Extract the [x, y] coordinate from the center of the cell holding the provided text.  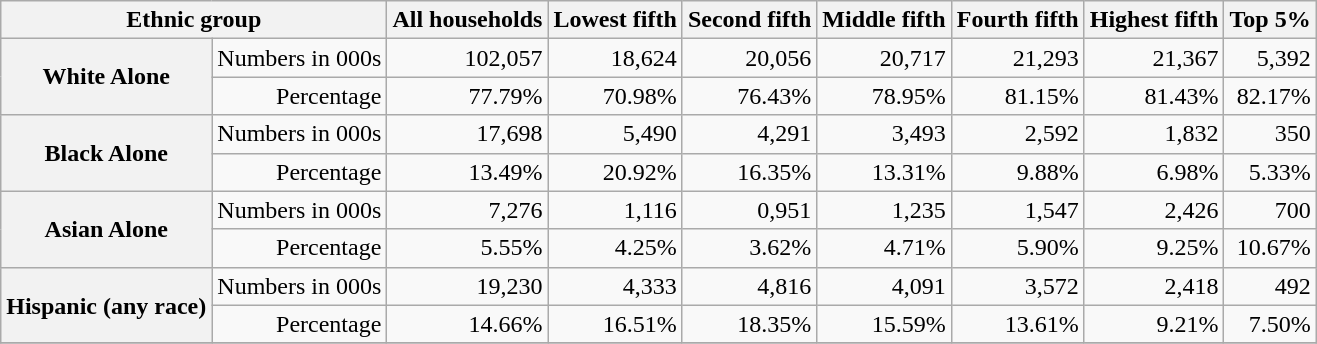
492 [1270, 286]
7,276 [468, 210]
5.33% [1270, 172]
1,116 [615, 210]
16.51% [615, 324]
6.98% [1154, 172]
13.49% [468, 172]
5,490 [615, 134]
20,717 [884, 58]
Highest fifth [1154, 20]
18,624 [615, 58]
17,698 [468, 134]
700 [1270, 210]
Black Alone [106, 153]
5.90% [1018, 248]
81.43% [1154, 96]
76.43% [749, 96]
19,230 [468, 286]
White Alone [106, 77]
20.92% [615, 172]
78.95% [884, 96]
9.25% [1154, 248]
9.88% [1018, 172]
18.35% [749, 324]
14.66% [468, 324]
Asian Alone [106, 229]
0,951 [749, 210]
70.98% [615, 96]
10.67% [1270, 248]
3,493 [884, 134]
20,056 [749, 58]
1,547 [1018, 210]
21,367 [1154, 58]
13.31% [884, 172]
21,293 [1018, 58]
Top 5% [1270, 20]
13.61% [1018, 324]
2,592 [1018, 134]
4,333 [615, 286]
Lowest fifth [615, 20]
Middle fifth [884, 20]
5.55% [468, 248]
Second fifth [749, 20]
4.25% [615, 248]
3.62% [749, 248]
81.15% [1018, 96]
Fourth fifth [1018, 20]
9.21% [1154, 324]
82.17% [1270, 96]
1,235 [884, 210]
15.59% [884, 324]
3,572 [1018, 286]
4,091 [884, 286]
4,816 [749, 286]
102,057 [468, 58]
5,392 [1270, 58]
4,291 [749, 134]
1,832 [1154, 134]
77.79% [468, 96]
16.35% [749, 172]
7.50% [1270, 324]
Hispanic (any race) [106, 305]
Ethnic group [194, 20]
350 [1270, 134]
2,426 [1154, 210]
All households [468, 20]
4.71% [884, 248]
2,418 [1154, 286]
